Find where the given text appears and provide that cell's center as (X, Y) coordinate. 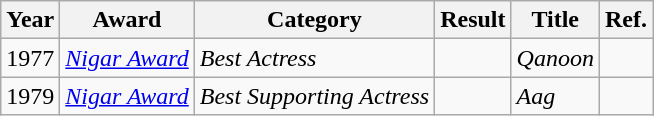
Award (127, 20)
Ref. (626, 20)
Best Actress (314, 58)
Aag (555, 96)
Title (555, 20)
Best Supporting Actress (314, 96)
Category (314, 20)
Qanoon (555, 58)
1977 (30, 58)
Year (30, 20)
Result (473, 20)
1979 (30, 96)
